Locate the cell with the specified text and output its (x, y) center coordinate. 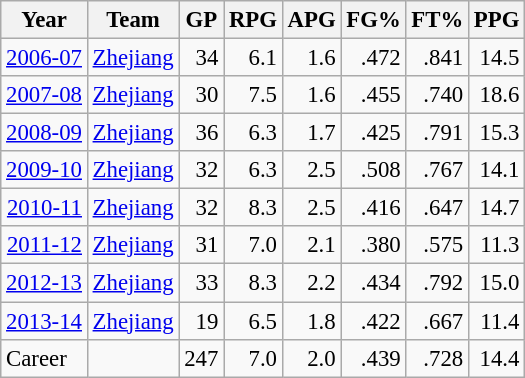
.416 (374, 208)
14.4 (497, 358)
.455 (374, 95)
11.4 (497, 321)
.647 (438, 208)
247 (202, 358)
11.3 (497, 245)
19 (202, 321)
31 (202, 245)
.740 (438, 95)
Career (44, 358)
.841 (438, 58)
2008-09 (44, 133)
APG (312, 20)
36 (202, 133)
30 (202, 95)
Team (133, 20)
18.6 (497, 95)
GP (202, 20)
PPG (497, 20)
.472 (374, 58)
2011-12 (44, 245)
2007-08 (44, 95)
33 (202, 283)
15.0 (497, 283)
2.2 (312, 283)
.439 (374, 358)
14.7 (497, 208)
2006-07 (44, 58)
.508 (374, 170)
2009-10 (44, 170)
6.1 (254, 58)
Year (44, 20)
FT% (438, 20)
1.8 (312, 321)
6.5 (254, 321)
14.1 (497, 170)
.425 (374, 133)
.422 (374, 321)
7.5 (254, 95)
.434 (374, 283)
34 (202, 58)
.667 (438, 321)
FG% (374, 20)
.767 (438, 170)
.575 (438, 245)
.380 (374, 245)
.792 (438, 283)
2010-11 (44, 208)
RPG (254, 20)
.728 (438, 358)
14.5 (497, 58)
2.0 (312, 358)
2012-13 (44, 283)
2.1 (312, 245)
15.3 (497, 133)
1.7 (312, 133)
2013-14 (44, 321)
.791 (438, 133)
